Extract the [x, y] coordinate from the center of the cell holding the provided text.  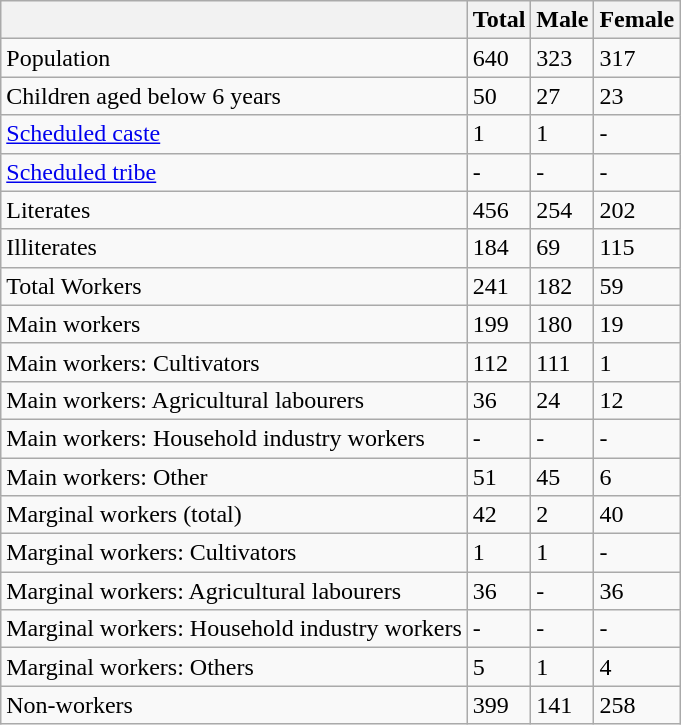
Main workers: Cultivators [234, 362]
Marginal workers: Cultivators [234, 553]
241 [499, 286]
640 [499, 58]
45 [562, 477]
6 [637, 477]
Total Workers [234, 286]
Children aged below 6 years [234, 96]
184 [499, 248]
141 [562, 705]
Male [562, 20]
Marginal workers: Agricultural labourers [234, 591]
Female [637, 20]
182 [562, 286]
69 [562, 248]
180 [562, 324]
19 [637, 324]
317 [637, 58]
Main workers: Agricultural labourers [234, 400]
Total [499, 20]
5 [499, 667]
Main workers: Other [234, 477]
59 [637, 286]
202 [637, 210]
111 [562, 362]
Marginal workers (total) [234, 515]
50 [499, 96]
4 [637, 667]
24 [562, 400]
399 [499, 705]
Main workers: Household industry workers [234, 438]
Marginal workers: Household industry workers [234, 629]
2 [562, 515]
Main workers [234, 324]
Population [234, 58]
51 [499, 477]
456 [499, 210]
Scheduled tribe [234, 172]
27 [562, 96]
199 [499, 324]
Scheduled caste [234, 134]
Illiterates [234, 248]
Literates [234, 210]
Marginal workers: Others [234, 667]
112 [499, 362]
323 [562, 58]
12 [637, 400]
115 [637, 248]
258 [637, 705]
42 [499, 515]
254 [562, 210]
23 [637, 96]
40 [637, 515]
Non-workers [234, 705]
